Extract the (X, Y) coordinate from the center of the cell holding the provided text.  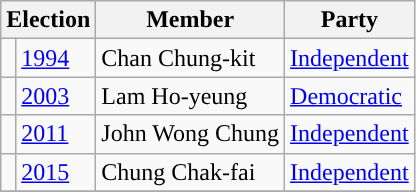
Election (48, 20)
2011 (56, 134)
2003 (56, 96)
Lam Ho-yeung (190, 96)
Party (350, 20)
Democratic (350, 96)
Chan Chung-kit (190, 58)
John Wong Chung (190, 134)
Chung Chak-fai (190, 172)
2015 (56, 172)
Member (190, 20)
1994 (56, 58)
